Scan for the cell matching the given text and deliver its (X, Y) coordinate at center. 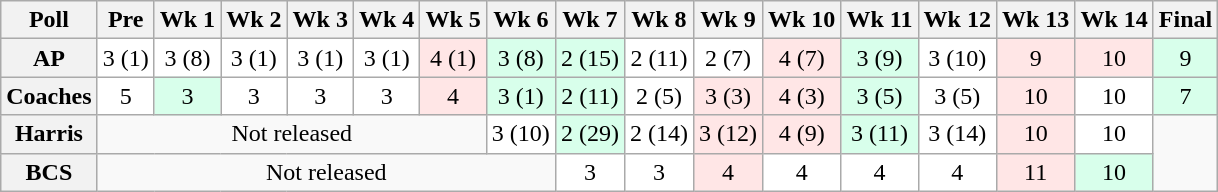
Wk 9 (728, 20)
Pre (126, 20)
4 (1) (453, 58)
3 (3) (728, 96)
2 (7) (728, 58)
3 (12) (728, 134)
Wk 12 (957, 20)
AP (49, 58)
3 (11) (880, 134)
Wk 13 (1035, 20)
Wk 11 (880, 20)
Wk 4 (386, 20)
Poll (49, 20)
Wk 10 (801, 20)
BCS (49, 172)
5 (126, 96)
Wk 1 (187, 20)
4 (9) (801, 134)
2 (5) (658, 96)
Wk 6 (520, 20)
2 (14) (658, 134)
Final (1185, 20)
4 (3) (801, 96)
7 (1185, 96)
Wk 3 (320, 20)
2 (15) (590, 58)
Wk 2 (254, 20)
11 (1035, 172)
Wk 5 (453, 20)
3 (9) (880, 58)
Wk 7 (590, 20)
3 (14) (957, 134)
Wk 8 (658, 20)
Coaches (49, 96)
2 (29) (590, 134)
Wk 14 (1114, 20)
4 (7) (801, 58)
Harris (49, 134)
